Find where the given text appears and provide that cell's center as [x, y] coordinate. 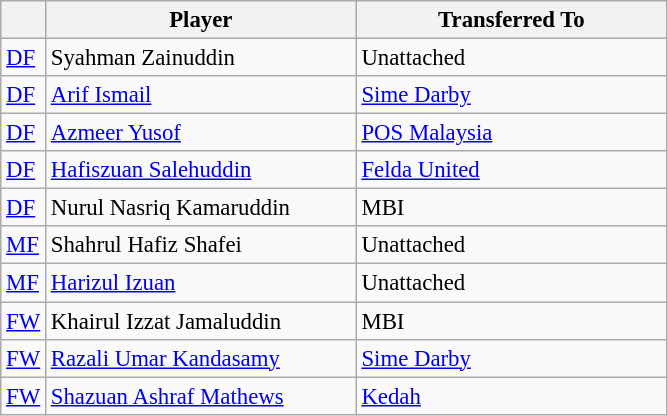
Player [202, 20]
POS Malaysia [512, 133]
Nurul Nasriq Kamaruddin [202, 208]
Razali Umar Kandasamy [202, 358]
Khairul Izzat Jamaluddin [202, 321]
Shahrul Hafiz Shafei [202, 245]
Azmeer Yusof [202, 133]
Kedah [512, 396]
Felda United [512, 170]
Syahman Zainuddin [202, 58]
Transferred To [512, 20]
Harizul Izuan [202, 283]
Shazuan Ashraf Mathews [202, 396]
Arif Ismail [202, 95]
Hafiszuan Salehuddin [202, 170]
